Provide the [x, y] coordinate of the cell's center where the given text is located.  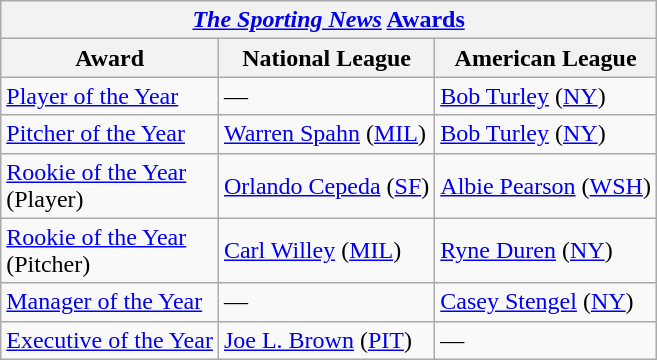
American League [546, 58]
Casey Stengel (NY) [546, 302]
Ryne Duren (NY) [546, 250]
Albie Pearson (WSH) [546, 186]
Orlando Cepeda (SF) [326, 186]
Player of the Year [110, 96]
Rookie of the Year(Pitcher) [110, 250]
Manager of the Year [110, 302]
Joe L. Brown (PIT) [326, 340]
Carl Willey (MIL) [326, 250]
The Sporting News Awards [329, 20]
Award [110, 58]
Warren Spahn (MIL) [326, 134]
Executive of the Year [110, 340]
National League [326, 58]
Pitcher of the Year [110, 134]
Rookie of the Year(Player) [110, 186]
